Locate the cell with the specified text and output its [x, y] center coordinate. 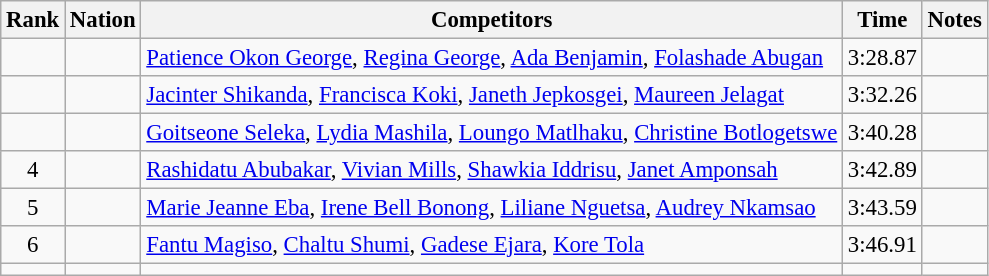
3:40.28 [883, 133]
3:46.91 [883, 245]
Fantu Magiso, Chaltu Shumi, Gadese Ejara, Kore Tola [492, 245]
Nation [103, 20]
4 [33, 170]
Rashidatu Abubakar, Vivian Mills, Shawkia Iddrisu, Janet Amponsah [492, 170]
Goitseone Seleka, Lydia Mashila, Loungo Matlhaku, Christine Botlogetswe [492, 133]
Notes [954, 20]
Marie Jeanne Eba, Irene Bell Bonong, Liliane Nguetsa, Audrey Nkamsao [492, 208]
Rank [33, 20]
3:42.89 [883, 170]
5 [33, 208]
Competitors [492, 20]
3:32.26 [883, 95]
6 [33, 245]
Time [883, 20]
Patience Okon George, Regina George, Ada Benjamin, Folashade Abugan [492, 58]
Jacinter Shikanda, Francisca Koki, Janeth Jepkosgei, Maureen Jelagat [492, 95]
3:28.87 [883, 58]
3:43.59 [883, 208]
